Find where the given text appears and provide that cell's center as [x, y] coordinate. 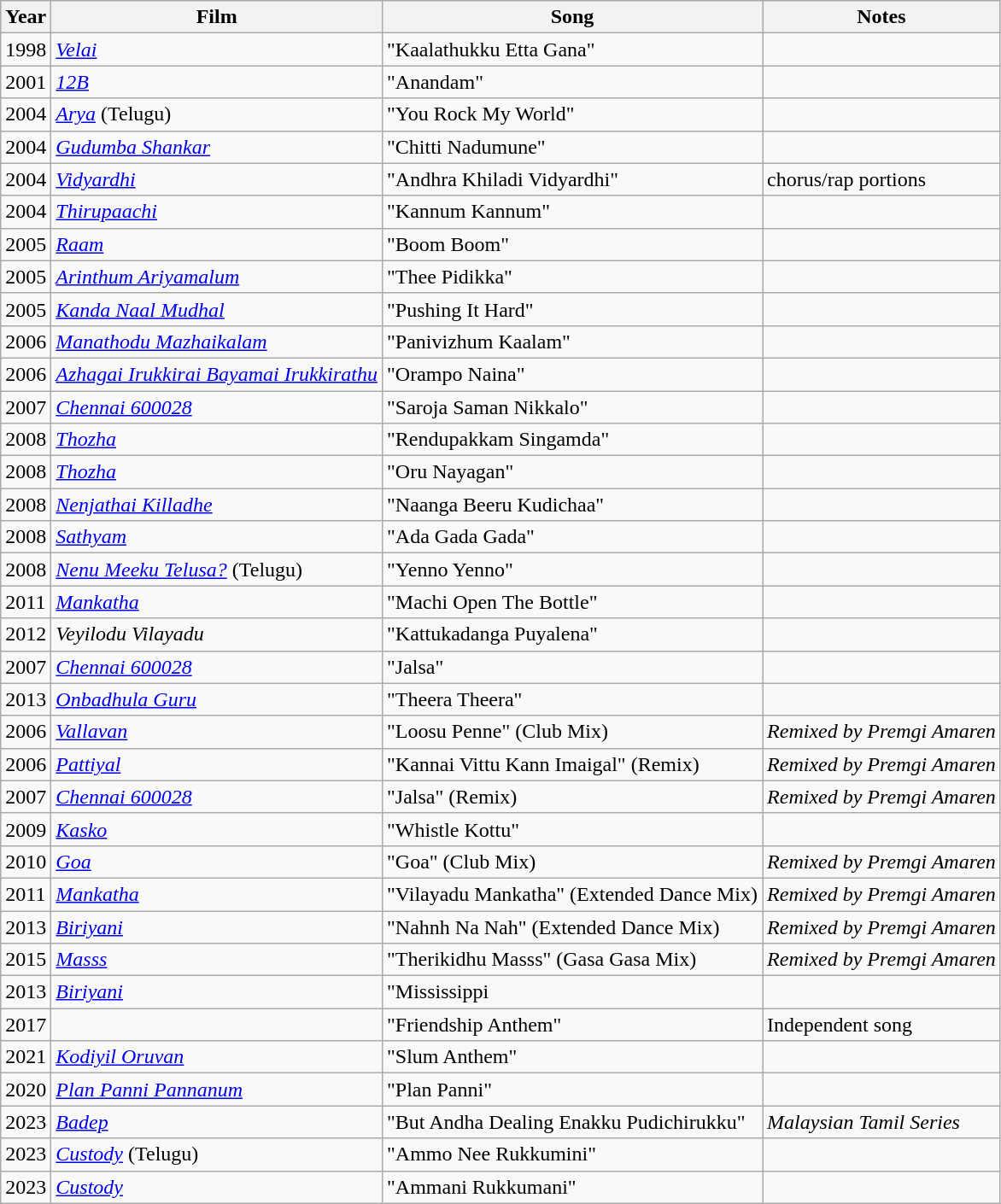
"Goa" (Club Mix) [572, 862]
"Whistle Kottu" [572, 829]
12B [217, 82]
"Ada Gada Gada" [572, 537]
"Panivizhum Kaalam" [572, 342]
"Ammo Nee Rukkumini" [572, 1154]
2015 [26, 960]
"Mississippi [572, 992]
"Oru Nayagan" [572, 472]
"Plan Panni" [572, 1090]
"Anandam" [572, 82]
"Vilayadu Mankatha" (Extended Dance Mix) [572, 894]
Song [572, 17]
Sathyam [217, 537]
Kasko [217, 829]
Custody (Telugu) [217, 1154]
Year [26, 17]
"Therikidhu Masss" (Gasa Gasa Mix) [572, 960]
Kodiyil Oruvan [217, 1057]
Manathodu Mazhaikalam [217, 342]
Gudumba Shankar [217, 147]
Badep [217, 1122]
"Kannum Kannum" [572, 212]
"Theera Theera" [572, 699]
"Slum Anthem" [572, 1057]
"Friendship Anthem" [572, 1025]
"Pushing It Hard" [572, 309]
2001 [26, 82]
"Andhra Khiladi Vidyardhi" [572, 179]
"Ammani Rukkumani" [572, 1187]
Notes [881, 17]
Vallavan [217, 732]
Veyilodu Vilayadu [217, 634]
Pattiyal [217, 764]
Masss [217, 960]
"You Rock My World" [572, 114]
1998 [26, 50]
Plan Panni Pannanum [217, 1090]
"Kannai Vittu Kann Imaigal" (Remix) [572, 764]
"Yenno Yenno" [572, 570]
Nenjathai Killadhe [217, 505]
Velai [217, 50]
"But Andha Dealing Enakku Pudichirukku" [572, 1122]
2020 [26, 1090]
"Naanga Beeru Kudichaa" [572, 505]
2021 [26, 1057]
"Kaalathukku Etta Gana" [572, 50]
2009 [26, 829]
"Boom Boom" [572, 244]
"Jalsa" (Remix) [572, 797]
Kanda Naal Mudhal [217, 309]
Independent song [881, 1025]
2010 [26, 862]
"Jalsa" [572, 667]
Vidyardhi [217, 179]
Thirupaachi [217, 212]
Onbadhula Guru [217, 699]
"Orampo Naina" [572, 374]
Custody [217, 1187]
"Saroja Saman Nikkalo" [572, 407]
"Nahnh Na Nah" (Extended Dance Mix) [572, 926]
"Chitti Nadumune" [572, 147]
Malaysian Tamil Series [881, 1122]
Nenu Meeku Telusa? (Telugu) [217, 570]
Arya (Telugu) [217, 114]
Raam [217, 244]
2017 [26, 1025]
"Loosu Penne" (Club Mix) [572, 732]
"Thee Pidikka" [572, 277]
Film [217, 17]
Arinthum Ariyamalum [217, 277]
2012 [26, 634]
Goa [217, 862]
chorus/rap portions [881, 179]
"Machi Open The Bottle" [572, 602]
Azhagai Irukkirai Bayamai Irukkirathu [217, 374]
"Rendupakkam Singamda" [572, 440]
"Kattukadanga Puyalena" [572, 634]
